Determine the (X, Y) coordinate at the center of the cell enclosing the given text.  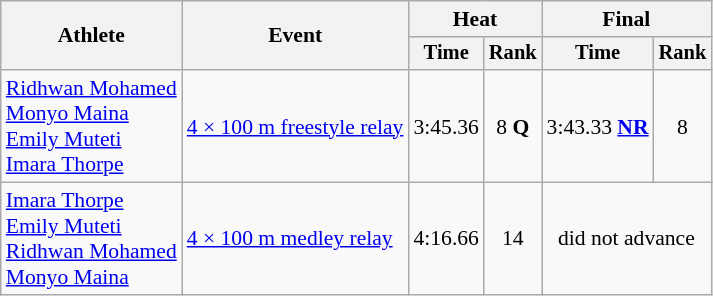
Event (296, 36)
did not advance (627, 239)
4:16.66 (446, 239)
14 (513, 239)
Ridhwan MohamedMonyo MainaEmily MutetiImara Thorpe (92, 126)
3:43.33 NR (598, 126)
Athlete (92, 36)
8 Q (513, 126)
4 × 100 m freestyle relay (296, 126)
Heat (474, 19)
4 × 100 m medley relay (296, 239)
8 (683, 126)
Imara ThorpeEmily MutetiRidhwan MohamedMonyo Maina (92, 239)
Final (627, 19)
3:45.36 (446, 126)
